Extract the (x, y) coordinate from the center of the cell holding the provided text.  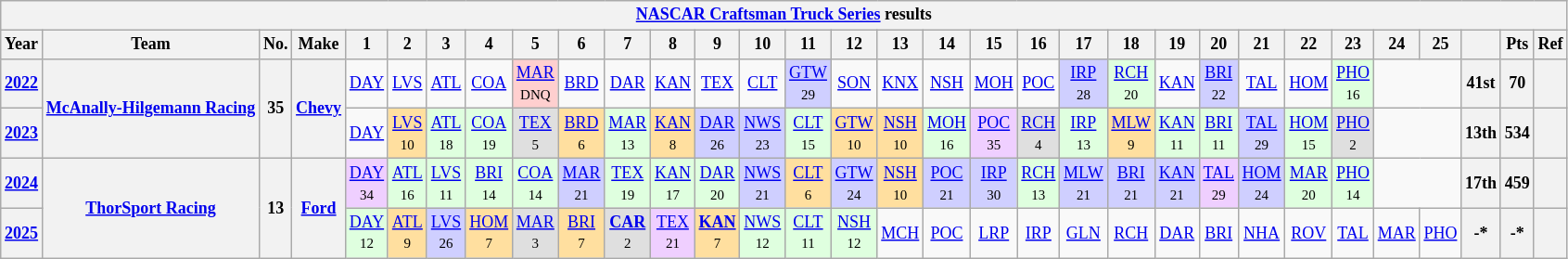
GTW24 (854, 183)
459 (1517, 183)
7 (628, 45)
ATL9 (407, 233)
BRI11 (1218, 134)
9 (718, 45)
TEX21 (673, 233)
534 (1517, 134)
70 (1517, 84)
RCH4 (1039, 134)
6 (581, 45)
19 (1177, 45)
PHO14 (1354, 183)
DAR20 (718, 183)
COA14 (536, 183)
GTW10 (854, 134)
ThorSport Racing (150, 208)
POC35 (994, 134)
KAN17 (673, 183)
5 (536, 45)
HOM7 (490, 233)
18 (1131, 45)
BRI22 (1218, 84)
IRP13 (1083, 134)
Chevy (319, 108)
Make (319, 45)
14 (948, 45)
NWS21 (762, 183)
1 (366, 45)
DAY12 (366, 233)
HOM15 (1309, 134)
2022 (22, 84)
MAR3 (536, 233)
20 (1218, 45)
CLT11 (809, 233)
NWS23 (762, 134)
KAN11 (1177, 134)
CLT15 (809, 134)
41st (1482, 84)
DAR26 (718, 134)
McAnally-Hilgemann Racing (150, 108)
MAR21 (581, 183)
Team (150, 45)
17th (1482, 183)
RCH20 (1131, 84)
10 (762, 45)
KAN21 (1177, 183)
Pts (1517, 45)
TEX19 (628, 183)
BRD (581, 84)
TEX (718, 84)
NWS12 (762, 233)
25 (1441, 45)
MCH (900, 233)
IRP28 (1083, 84)
BRD6 (581, 134)
BRI21 (1131, 183)
LVS (407, 84)
LVS11 (446, 183)
15 (994, 45)
RCH13 (1039, 183)
BRI (1218, 233)
HOM (1309, 84)
Year (22, 45)
12 (854, 45)
NHA (1261, 233)
KAN7 (718, 233)
ROV (1309, 233)
PHO2 (1354, 134)
CLT (762, 84)
11 (809, 45)
LRP (994, 233)
3 (446, 45)
GTW29 (809, 84)
TEX5 (536, 134)
22 (1309, 45)
DAY34 (366, 183)
ATL (446, 84)
NSH12 (854, 233)
HOM24 (1261, 183)
ATL18 (446, 134)
CLT6 (809, 183)
Ref (1550, 45)
IRP (1039, 233)
MAR20 (1309, 183)
35 (276, 108)
CAR2 (628, 233)
BRI14 (490, 183)
COA19 (490, 134)
MOH (994, 84)
23 (1354, 45)
8 (673, 45)
MARDNQ (536, 84)
NSH (948, 84)
MAR (1396, 233)
SON (854, 84)
NASCAR Craftsman Truck Series results (784, 15)
LVS10 (407, 134)
LVS26 (446, 233)
MLW9 (1131, 134)
21 (1261, 45)
IRP30 (994, 183)
PHO (1441, 233)
BRI7 (581, 233)
2 (407, 45)
Ford (319, 208)
MOH16 (948, 134)
17 (1083, 45)
No. (276, 45)
GLN (1083, 233)
RCH (1131, 233)
16 (1039, 45)
COA (490, 84)
PHO16 (1354, 84)
KNX (900, 84)
13th (1482, 134)
MAR13 (628, 134)
2023 (22, 134)
4 (490, 45)
2025 (22, 233)
KAN8 (673, 134)
24 (1396, 45)
2024 (22, 183)
MLW21 (1083, 183)
ATL16 (407, 183)
POC21 (948, 183)
